Provide the (x, y) coordinate of the cell's center where the given text is located.  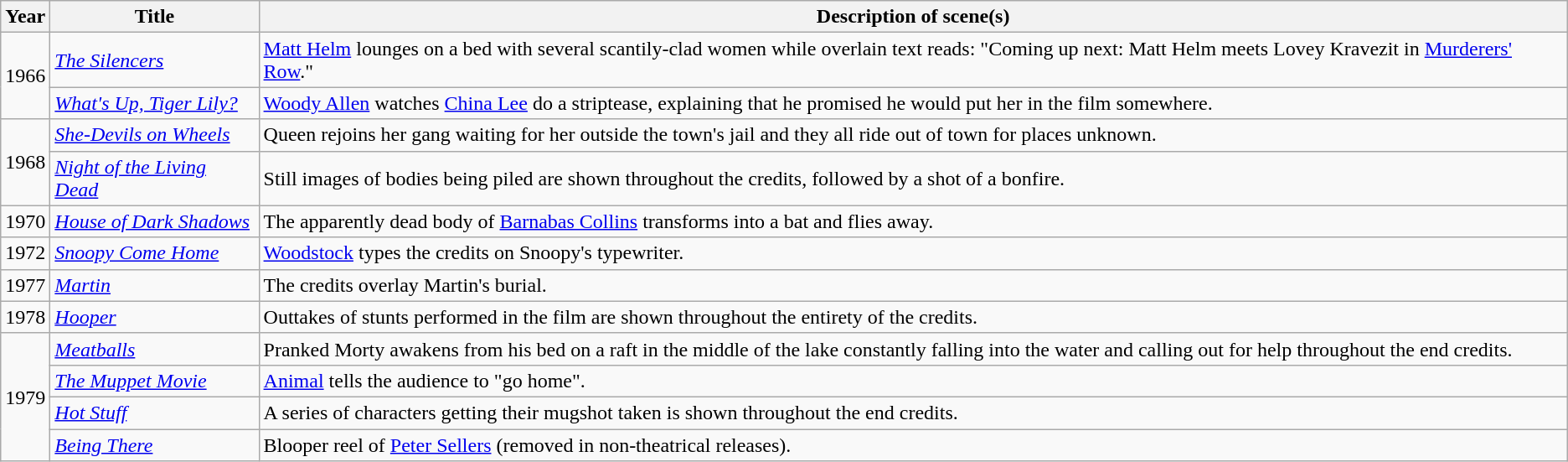
A series of characters getting their mugshot taken is shown throughout the end credits. (913, 413)
She-Devils on Wheels (154, 135)
Blooper reel of Peter Sellers (removed in non-theatrical releases). (913, 445)
Snoopy Come Home (154, 253)
The Muppet Movie (154, 381)
Animal tells the audience to "go home". (913, 381)
Hooper (154, 317)
Woody Allen watches China Lee do a striptease, explaining that he promised he would put her in the film somewhere. (913, 103)
1968 (25, 163)
Martin (154, 285)
Still images of bodies being piled are shown throughout the credits, followed by a shot of a bonfire. (913, 178)
Outtakes of stunts performed in the film are shown throughout the entirety of the credits. (913, 317)
What's Up, Tiger Lily? (154, 103)
1977 (25, 285)
The credits overlay Martin's burial. (913, 285)
Year (25, 17)
The apparently dead body of Barnabas Collins transforms into a bat and flies away. (913, 221)
1966 (25, 75)
1979 (25, 397)
Woodstock types the credits on Snoopy's typewriter. (913, 253)
1970 (25, 221)
Meatballs (154, 349)
1972 (25, 253)
Queen rejoins her gang waiting for her outside the town's jail and they all ride out of town for places unknown. (913, 135)
1978 (25, 317)
Being There (154, 445)
Hot Stuff (154, 413)
Title (154, 17)
Description of scene(s) (913, 17)
House of Dark Shadows (154, 221)
The Silencers (154, 60)
Night of the Living Dead (154, 178)
